Pinpoint the cell where the given text exists, returning its [x, y] midpoint coordinate. 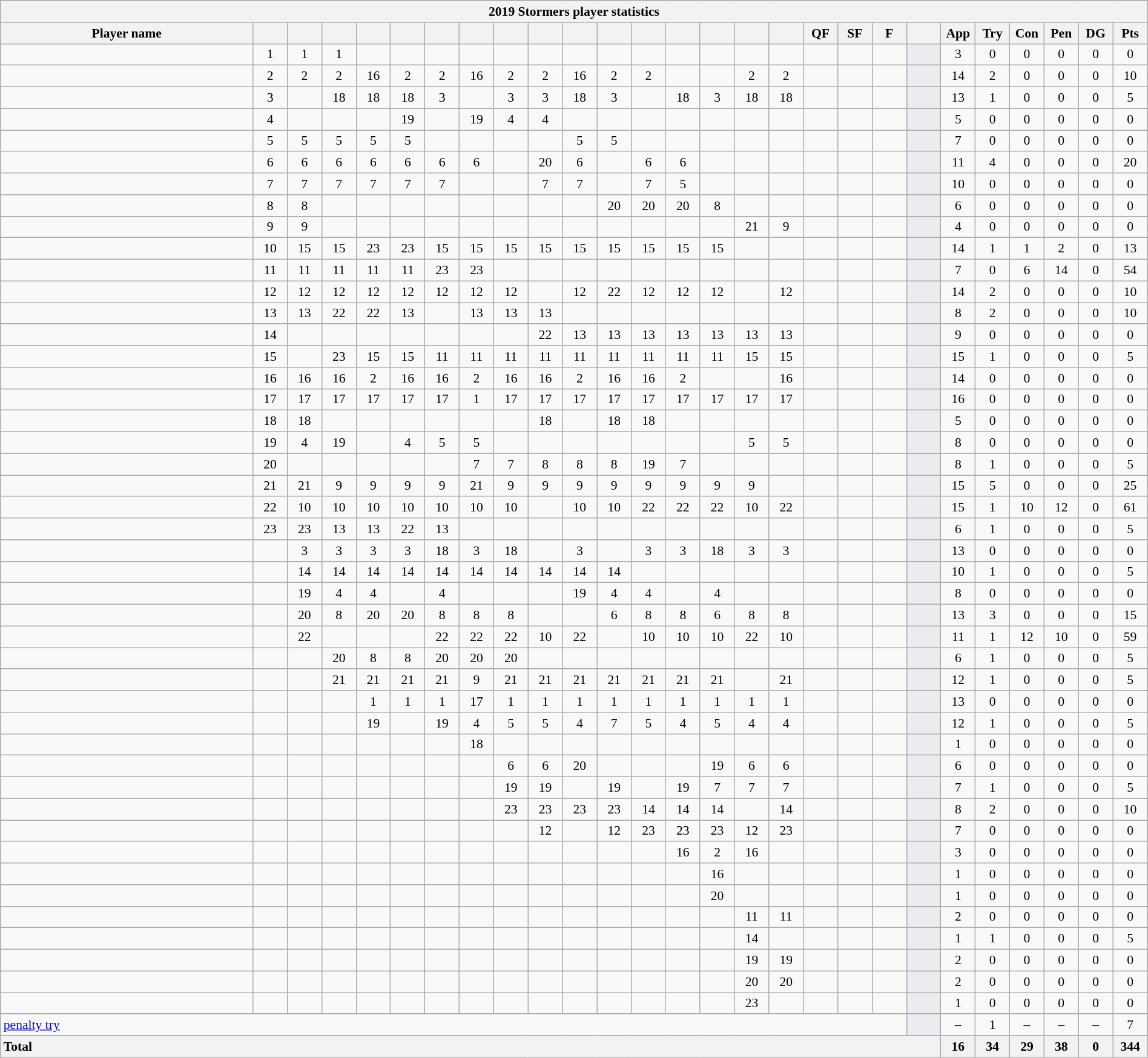
Pts [1130, 33]
25 [1130, 486]
Con [1027, 33]
61 [1130, 508]
2019 Stormers player statistics [574, 11]
App [958, 33]
SF [855, 33]
38 [1061, 1046]
DG [1096, 33]
34 [993, 1046]
59 [1130, 637]
29 [1027, 1046]
Pen [1061, 33]
Total [471, 1046]
54 [1130, 271]
Try [993, 33]
penalty try [454, 1025]
Player name [127, 33]
344 [1130, 1046]
F [889, 33]
QF [821, 33]
